Search for the cell housing the specified text and yield its (x, y) center coordinate. 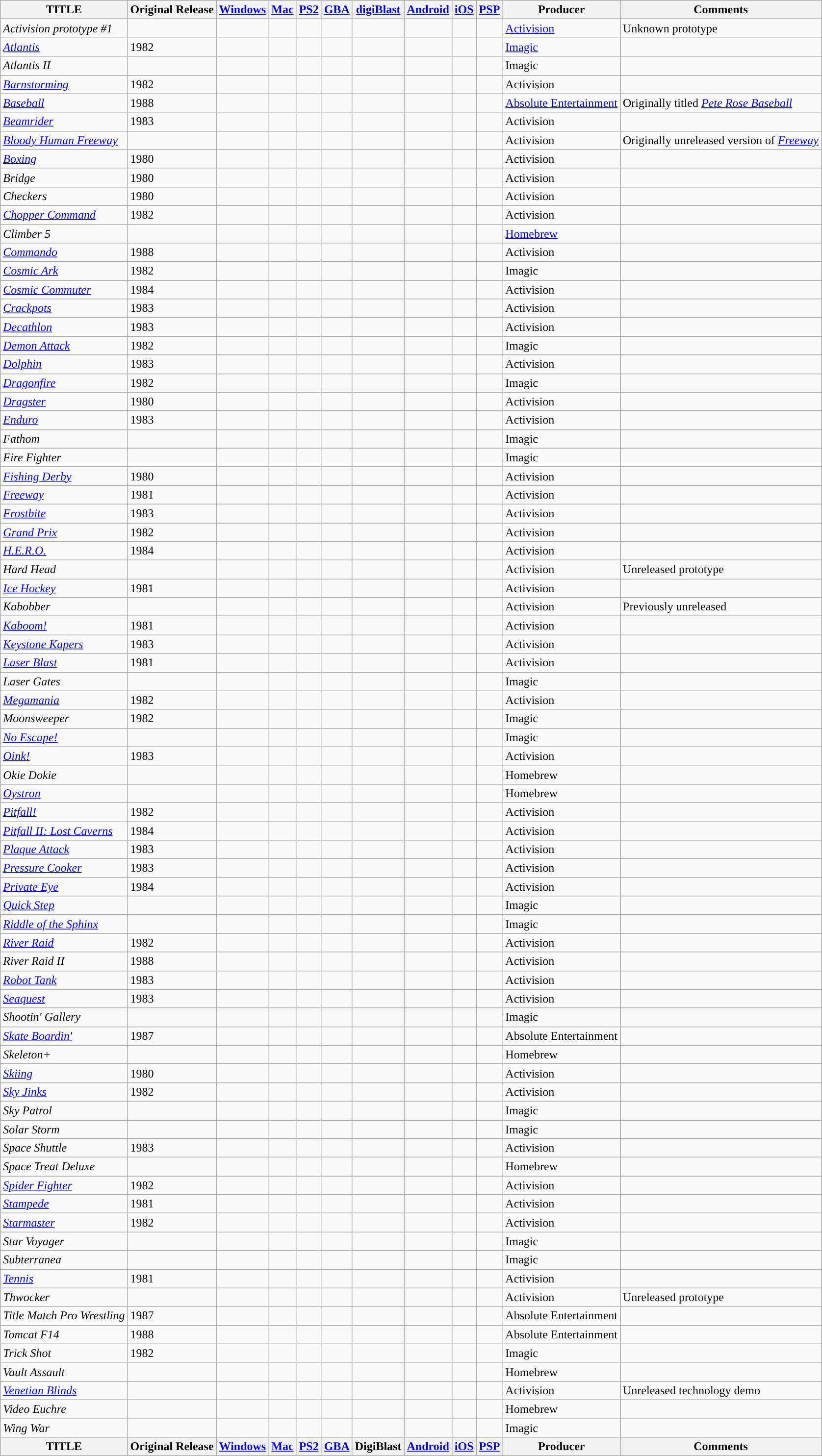
Solar Storm (64, 1129)
Unknown prototype (720, 28)
Title Match Pro Wrestling (64, 1316)
Hard Head (64, 570)
No Escape! (64, 737)
Video Euchre (64, 1409)
Moonsweeper (64, 719)
Sky Jinks (64, 1092)
digiBlast (378, 10)
Oystron (64, 793)
Cosmic Ark (64, 271)
Quick Step (64, 905)
Laser Blast (64, 663)
Stampede (64, 1204)
Bloody Human Freeway (64, 140)
Robot Tank (64, 980)
Checkers (64, 196)
Starmaster (64, 1223)
Cosmic Commuter (64, 290)
Dragster (64, 402)
Megamania (64, 700)
Dragonfire (64, 383)
Dolphin (64, 364)
Previously unreleased (720, 607)
Fathom (64, 439)
Boxing (64, 159)
Unreleased technology demo (720, 1390)
Baseball (64, 103)
Originally unreleased version of Freeway (720, 140)
Skate Boardin' (64, 1036)
Ice Hockey (64, 588)
Tennis (64, 1279)
Skeleton+ (64, 1054)
Skiing (64, 1073)
Originally titled Pete Rose Baseball (720, 103)
Vault Assault (64, 1372)
Pitfall II: Lost Caverns (64, 831)
Seaquest (64, 999)
Shootin' Gallery (64, 1017)
Pressure Cooker (64, 868)
Kabobber (64, 607)
Thwocker (64, 1297)
Barnstorming (64, 84)
Activision prototype #1 (64, 28)
Plaque Attack (64, 850)
River Raid (64, 943)
Venetian Blinds (64, 1390)
Frostbite (64, 513)
Okie Dokie (64, 775)
River Raid II (64, 961)
Oink! (64, 756)
Subterranea (64, 1260)
Fire Fighter (64, 457)
Fishing Derby (64, 476)
Space Treat Deluxe (64, 1167)
Freeway (64, 495)
Grand Prix (64, 532)
Wing War (64, 1428)
Atlantis II (64, 66)
Climber 5 (64, 234)
Beamrider (64, 122)
Space Shuttle (64, 1148)
Atlantis (64, 47)
DigiBlast (378, 1447)
Bridge (64, 177)
Crackpots (64, 308)
Star Voyager (64, 1241)
Trick Shot (64, 1353)
Spider Fighter (64, 1185)
Demon Attack (64, 346)
Enduro (64, 420)
Pitfall! (64, 812)
Tomcat F14 (64, 1334)
Private Eye (64, 887)
Kaboom! (64, 626)
Decathlon (64, 327)
H.E.R.O. (64, 551)
Laser Gates (64, 681)
Commando (64, 252)
Chopper Command (64, 215)
Riddle of the Sphinx (64, 924)
Keystone Kapers (64, 644)
Sky Patrol (64, 1110)
